Pinpoint the cell where the given text exists, returning its (X, Y) midpoint coordinate. 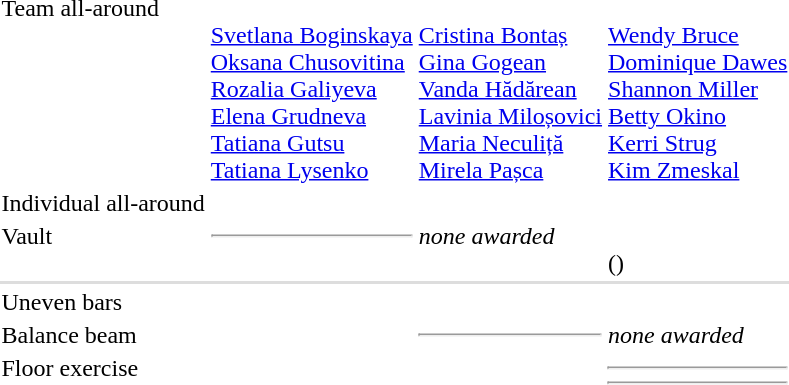
Individual all-around (103, 203)
() (698, 250)
Uneven bars (103, 302)
Vault (103, 250)
Balance beam (103, 335)
